Return the [X, Y] coordinate for the center point of the cell that contains the specified text.  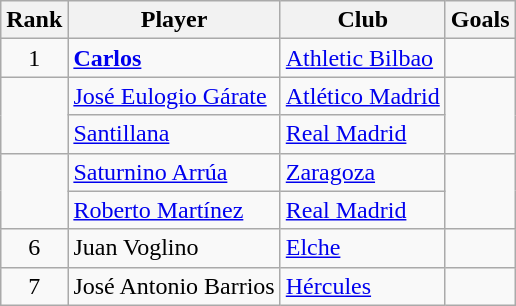
Club [362, 20]
Hércules [362, 286]
Santillana [174, 134]
Athletic Bilbao [362, 58]
Goals [480, 20]
6 [34, 248]
Saturnino Arrúa [174, 172]
Roberto Martínez [174, 210]
Carlos [174, 58]
Player [174, 20]
Rank [34, 20]
José Eulogio Gárate [174, 96]
1 [34, 58]
José Antonio Barrios [174, 286]
Elche [362, 248]
7 [34, 286]
Zaragoza [362, 172]
Juan Voglino [174, 248]
Atlético Madrid [362, 96]
